For the text-containing cell, return its midpoint in [X, Y] coordinate format. 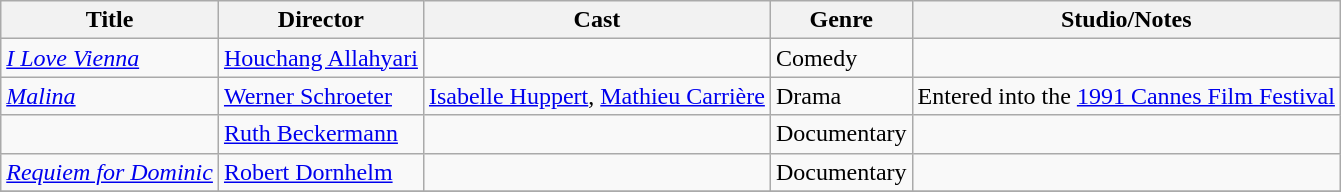
Requiem for Dominic [110, 172]
Houchang Allahyari [320, 58]
Isabelle Huppert, Mathieu Carrière [596, 96]
Werner Schroeter [320, 96]
Title [110, 20]
Malina [110, 96]
Ruth Beckermann [320, 134]
Studio/Notes [1126, 20]
I Love Vienna [110, 58]
Robert Dornhelm [320, 172]
Comedy [841, 58]
Drama [841, 96]
Entered into the 1991 Cannes Film Festival [1126, 96]
Cast [596, 20]
Director [320, 20]
Genre [841, 20]
